Scan for the cell matching the given text and deliver its (x, y) coordinate at center. 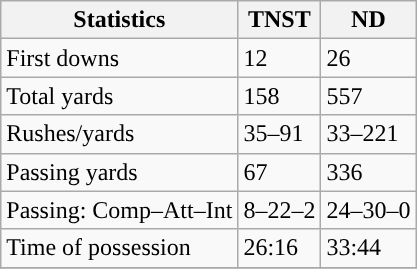
35–91 (280, 134)
TNST (280, 20)
26:16 (280, 248)
Statistics (120, 20)
557 (368, 96)
8–22–2 (280, 210)
33:44 (368, 248)
158 (280, 96)
Time of possession (120, 248)
Passing yards (120, 172)
Total yards (120, 96)
First downs (120, 58)
ND (368, 20)
336 (368, 172)
67 (280, 172)
Passing: Comp–Att–Int (120, 210)
33–221 (368, 134)
Rushes/yards (120, 134)
26 (368, 58)
24–30–0 (368, 210)
12 (280, 58)
